Capture the cell that displays the provided text and extract its [X, Y] central coordinate. 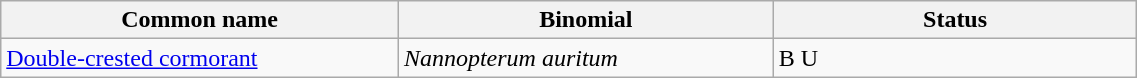
Common name [200, 20]
Binomial [586, 20]
Status [955, 20]
Double-crested cormorant [200, 58]
Nannopterum auritum [586, 58]
B U [955, 58]
